Identify which cell holds the provided text, then report its [x, y] central coordinate. 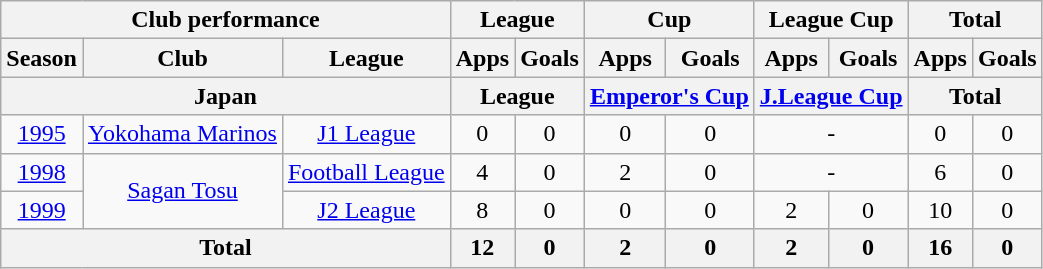
Japan [226, 96]
J1 League [366, 134]
League Cup [831, 20]
16 [940, 248]
J2 League [366, 210]
4 [482, 172]
6 [940, 172]
Club [182, 58]
Football League [366, 172]
1999 [42, 210]
Cup [669, 20]
1998 [42, 172]
Club performance [226, 20]
1995 [42, 134]
8 [482, 210]
Sagan Tosu [182, 191]
Emperor's Cup [669, 96]
J.League Cup [831, 96]
10 [940, 210]
Season [42, 58]
12 [482, 248]
Yokohama Marinos [182, 134]
